Capture the cell that displays the provided text and extract its [X, Y] central coordinate. 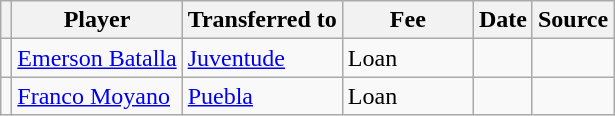
Date [502, 20]
Franco Moyano [97, 96]
Juventude [262, 58]
Emerson Batalla [97, 58]
Transferred to [262, 20]
Source [572, 20]
Fee [408, 20]
Puebla [262, 96]
Player [97, 20]
